Return (X, Y) of the center of cell containing provided text 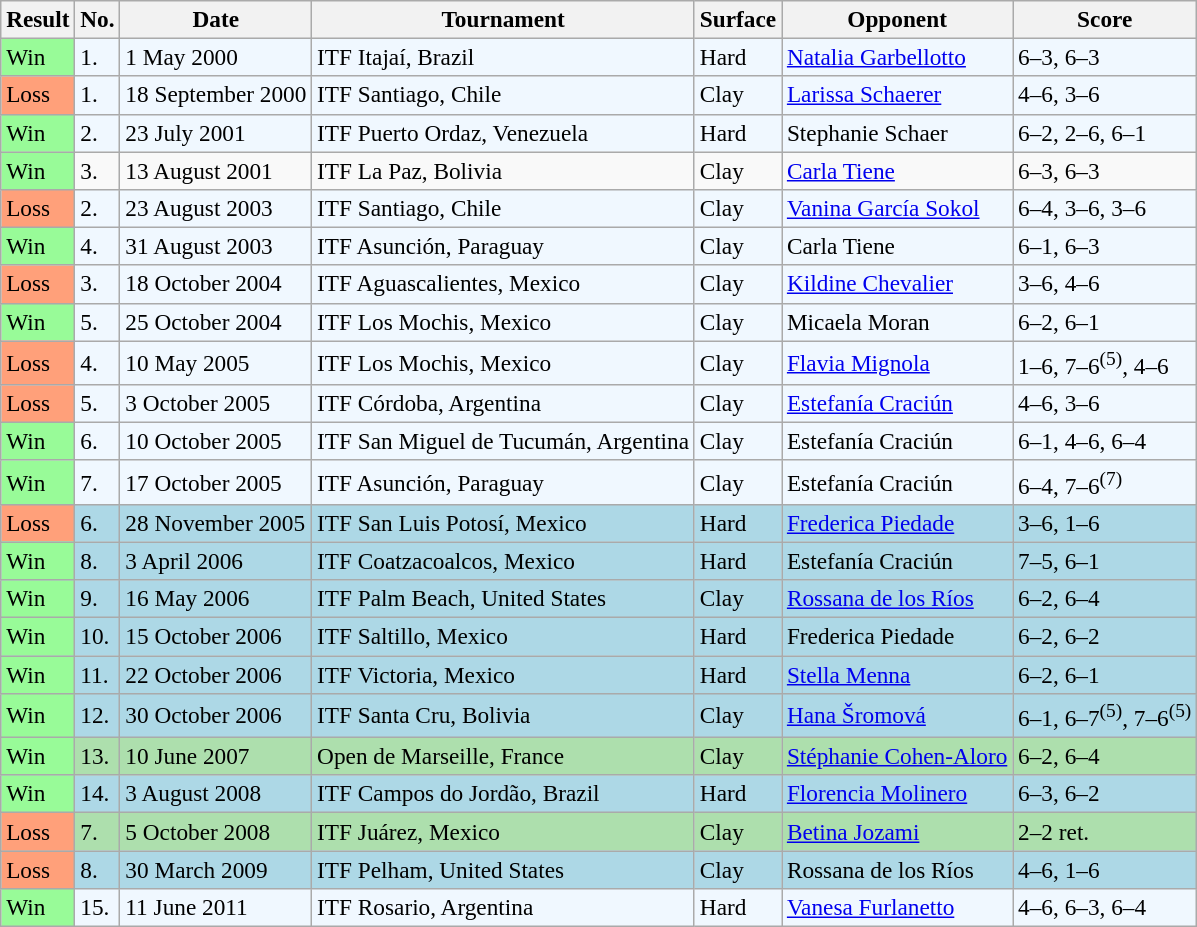
ITF Santa Cru, Bolivia (504, 715)
No. (98, 19)
ITF Juárez, Mexico (504, 831)
18 October 2004 (216, 284)
2–2 ret. (1105, 831)
Betina Jozami (898, 831)
ITF Campos do Jordão, Brazil (504, 794)
Hana Šromová (898, 715)
Vanina García Sokol (898, 208)
Stéphanie Cohen-Aloro (898, 756)
18 September 2000 (216, 95)
Flavia Mignola (898, 362)
7–5, 6–1 (1105, 561)
9. (98, 599)
ITF La Paz, Bolivia (504, 170)
31 August 2003 (216, 246)
Stella Menna (898, 674)
3 October 2005 (216, 403)
11. (98, 674)
ITF San Luis Potosí, Mexico (504, 523)
Surface (738, 19)
Micaela Moran (898, 322)
10. (98, 636)
6–2, 6–2 (1105, 636)
6–3, 6–2 (1105, 794)
Open de Marseille, France (504, 756)
3 April 2006 (216, 561)
ITF Aguascalientes, Mexico (504, 284)
Opponent (898, 19)
12. (98, 715)
3 August 2008 (216, 794)
28 November 2005 (216, 523)
30 October 2006 (216, 715)
5 October 2008 (216, 831)
3–6, 4–6 (1105, 284)
15 October 2006 (216, 636)
23 August 2003 (216, 208)
ITF Pelham, United States (504, 869)
4–6, 1–6 (1105, 869)
Florencia Molinero (898, 794)
15. (98, 907)
Stephanie Schaer (898, 133)
ITF San Miguel de Tucumán, Argentina (504, 441)
ITF Córdoba, Argentina (504, 403)
ITF Puerto Ordaz, Venezuela (504, 133)
22 October 2006 (216, 674)
16 May 2006 (216, 599)
6–4, 7–6(7) (1105, 482)
6–1, 4–6, 6–4 (1105, 441)
Natalia Garbellotto (898, 57)
10 May 2005 (216, 362)
17 October 2005 (216, 482)
6–4, 3–6, 3–6 (1105, 208)
Kildine Chevalier (898, 284)
ITF Palm Beach, United States (504, 599)
ITF Itajaí, Brazil (504, 57)
Vanesa Furlanetto (898, 907)
3–6, 1–6 (1105, 523)
13. (98, 756)
25 October 2004 (216, 322)
Date (216, 19)
1 May 2000 (216, 57)
14. (98, 794)
11 June 2011 (216, 907)
30 March 2009 (216, 869)
6–1, 6–3 (1105, 246)
ITF Victoria, Mexico (504, 674)
13 August 2001 (216, 170)
Result (38, 19)
Tournament (504, 19)
ITF Coatzacoalcos, Mexico (504, 561)
10 October 2005 (216, 441)
4–6, 6–3, 6–4 (1105, 907)
ITF Rosario, Argentina (504, 907)
23 July 2001 (216, 133)
6–2, 2–6, 6–1 (1105, 133)
6–1, 6–7(5), 7–6(5) (1105, 715)
Score (1105, 19)
Larissa Schaerer (898, 95)
1–6, 7–6(5), 4–6 (1105, 362)
10 June 2007 (216, 756)
ITF Saltillo, Mexico (504, 636)
